Identify which cell holds the provided text, then report its [X, Y] central coordinate. 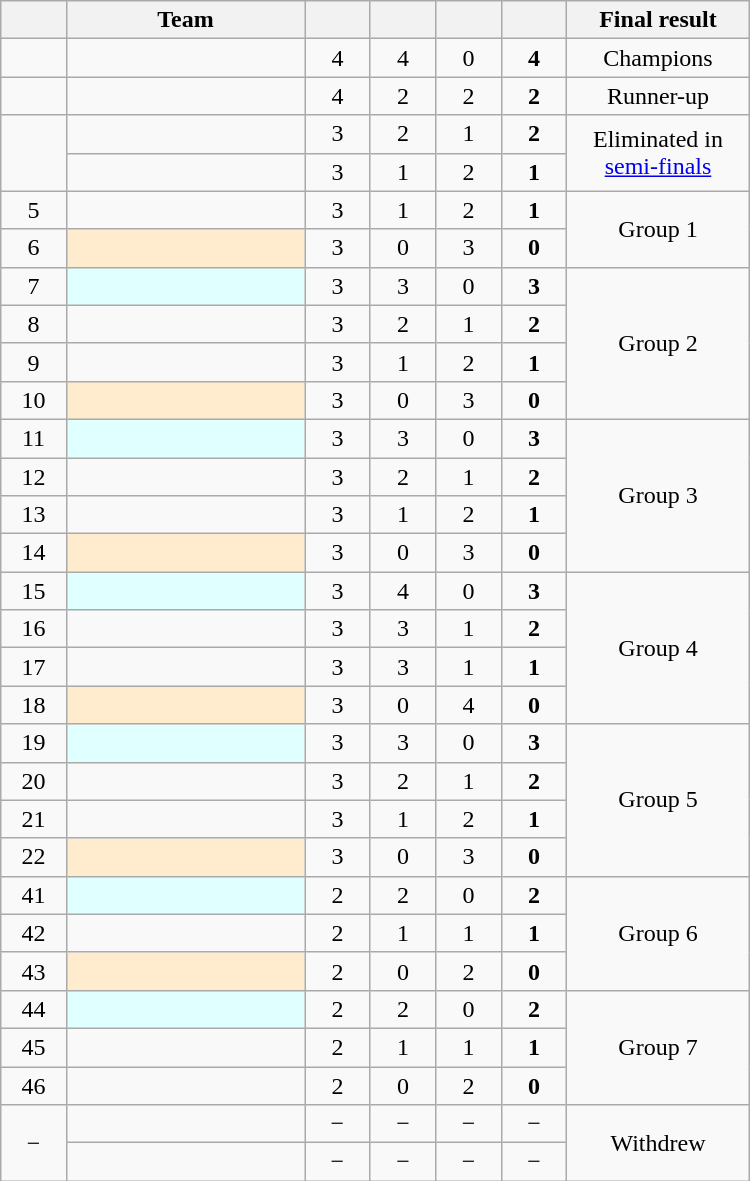
Withdrew [658, 1143]
13 [34, 515]
Group 4 [658, 648]
Group 2 [658, 343]
22 [34, 857]
Eliminated in semi-finals [658, 153]
10 [34, 400]
Final result [658, 20]
Group 3 [658, 495]
15 [34, 591]
20 [34, 781]
Champions [658, 58]
6 [34, 248]
12 [34, 477]
17 [34, 667]
Team [185, 20]
14 [34, 553]
44 [34, 1009]
21 [34, 819]
5 [34, 210]
42 [34, 933]
9 [34, 362]
16 [34, 629]
11 [34, 438]
45 [34, 1047]
Group 7 [658, 1047]
41 [34, 895]
Group 1 [658, 229]
Runner-up [658, 96]
46 [34, 1085]
43 [34, 971]
Group 5 [658, 800]
7 [34, 286]
Group 6 [658, 933]
8 [34, 324]
18 [34, 705]
19 [34, 743]
